Return the [x, y] coordinate for the center point of the cell that contains the specified text.  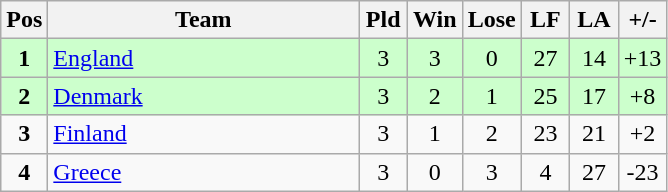
Pld [384, 20]
14 [594, 58]
+13 [642, 58]
Greece [204, 172]
Pos [24, 20]
25 [546, 96]
Win [434, 20]
+/- [642, 20]
17 [594, 96]
Team [204, 20]
-23 [642, 172]
England [204, 58]
+8 [642, 96]
Lose [492, 20]
Finland [204, 134]
+2 [642, 134]
LA [594, 20]
23 [546, 134]
21 [594, 134]
Denmark [204, 96]
LF [546, 20]
